Search for the cell housing the specified text and yield its (X, Y) center coordinate. 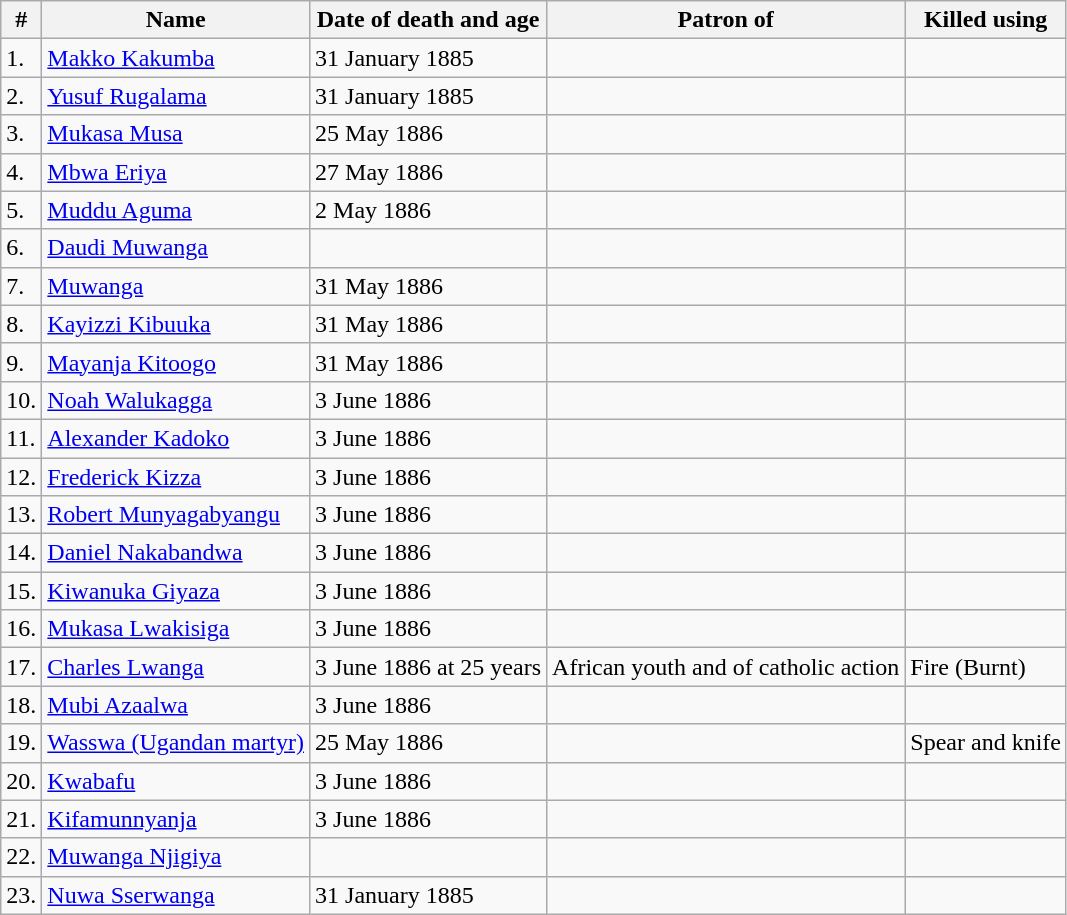
27 May 1886 (428, 172)
Mukasa Musa (176, 134)
Kwabafu (176, 781)
Wasswa (Ugandan martyr) (176, 743)
6. (22, 248)
African youth and of catholic action (726, 667)
20. (22, 781)
Kayizzi Kibuuka (176, 324)
Mukasa Lwakisiga (176, 629)
10. (22, 400)
Kifamunnyanja (176, 819)
Mayanja Kitoogo (176, 362)
Fire (Burnt) (986, 667)
Name (176, 20)
Robert Munyagabyangu (176, 515)
1. (22, 58)
Daudi Muwanga (176, 248)
Kiwanuka Giyaza (176, 591)
9. (22, 362)
2. (22, 96)
Muwanga Njigiya (176, 857)
18. (22, 705)
12. (22, 477)
16. (22, 629)
Alexander Kadoko (176, 438)
Makko Kakumba (176, 58)
Spear and knife (986, 743)
19. (22, 743)
Mubi Azaalwa (176, 705)
17. (22, 667)
8. (22, 324)
Mbwa Eriya (176, 172)
Yusuf Rugalama (176, 96)
Charles Lwanga (176, 667)
22. (22, 857)
Muwanga (176, 286)
14. (22, 553)
3 June 1886 at 25 years (428, 667)
Noah Walukagga (176, 400)
11. (22, 438)
13. (22, 515)
Patron of (726, 20)
# (22, 20)
2 May 1886 (428, 210)
Date of death and age (428, 20)
5. (22, 210)
Frederick Kizza (176, 477)
Daniel Nakabandwa (176, 553)
3. (22, 134)
7. (22, 286)
Nuwa Sserwanga (176, 895)
21. (22, 819)
Killed using (986, 20)
Muddu Aguma (176, 210)
15. (22, 591)
4. (22, 172)
23. (22, 895)
